Pinpoint the cell where the given text exists, returning its [X, Y] midpoint coordinate. 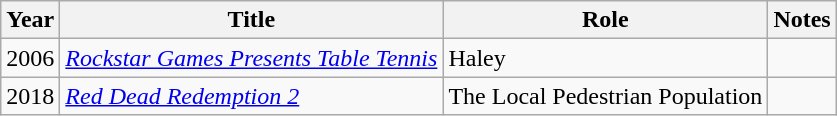
Title [252, 20]
2018 [30, 96]
2006 [30, 58]
Red Dead Redemption 2 [252, 96]
Role [606, 20]
Rockstar Games Presents Table Tennis [252, 58]
The Local Pedestrian Population [606, 96]
Haley [606, 58]
Year [30, 20]
Notes [802, 20]
